Capture the cell that displays the provided text and extract its (x, y) central coordinate. 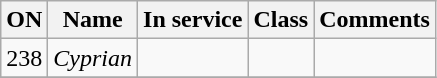
Cyprian (93, 58)
Class (281, 20)
In service (193, 20)
Comments (375, 20)
Name (93, 20)
ON (24, 20)
238 (24, 58)
